Return the (x, y) coordinate for the center point of the cell that contains the specified text.  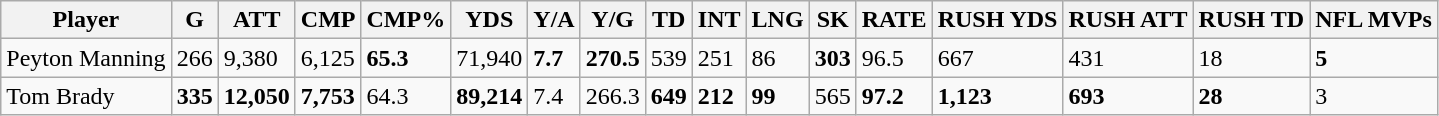
693 (1128, 96)
96.5 (894, 58)
212 (719, 96)
RUSH TD (1252, 20)
97.2 (894, 96)
7.4 (554, 96)
9,380 (256, 58)
Y/G (612, 20)
667 (998, 58)
NFL MVPs (1374, 20)
65.3 (406, 58)
CMP (328, 20)
89,214 (490, 96)
7.7 (554, 58)
RATE (894, 20)
5 (1374, 58)
INT (719, 20)
28 (1252, 96)
3 (1374, 96)
539 (668, 58)
Peyton Manning (86, 58)
Tom Brady (86, 96)
86 (778, 58)
G (194, 20)
SK (832, 20)
Y/A (554, 20)
303 (832, 58)
649 (668, 96)
RUSH YDS (998, 20)
64.3 (406, 96)
99 (778, 96)
Player (86, 20)
CMP% (406, 20)
7,753 (328, 96)
YDS (490, 20)
LNG (778, 20)
565 (832, 96)
18 (1252, 58)
6,125 (328, 58)
335 (194, 96)
ATT (256, 20)
TD (668, 20)
71,940 (490, 58)
431 (1128, 58)
270.5 (612, 58)
251 (719, 58)
12,050 (256, 96)
266.3 (612, 96)
266 (194, 58)
RUSH ATT (1128, 20)
1,123 (998, 96)
